Determine the (X, Y) coordinate at the center of the cell enclosing the given text.  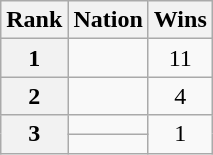
Nation (108, 20)
11 (180, 58)
2 (34, 96)
4 (180, 96)
3 (34, 134)
Wins (180, 20)
Rank (34, 20)
